Pinpoint the cell where the given text exists, returning its [X, Y] midpoint coordinate. 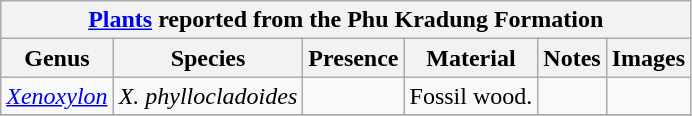
Fossil wood. [471, 96]
Species [208, 58]
Images [648, 58]
Xenoxylon [57, 96]
Genus [57, 58]
Presence [354, 58]
Plants reported from the Phu Kradung Formation [346, 20]
Notes [572, 58]
X. phyllocladoides [208, 96]
Material [471, 58]
